Identify which cell holds the provided text, then report its [x, y] central coordinate. 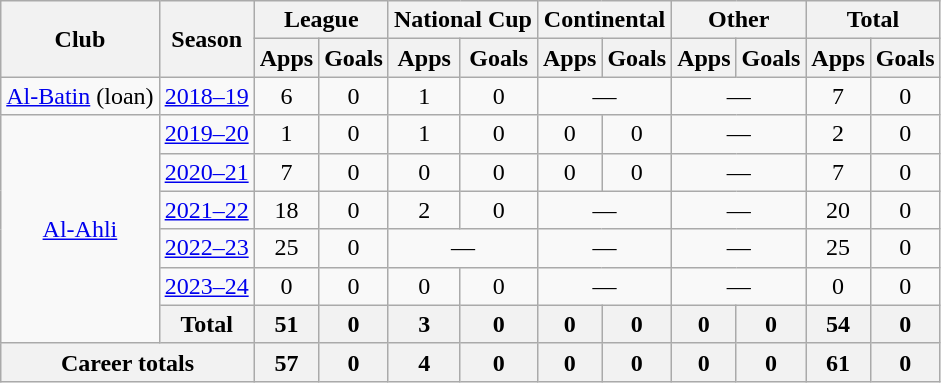
57 [286, 362]
2023–24 [206, 286]
Al-Batin (loan) [80, 96]
2021–22 [206, 210]
18 [286, 210]
Season [206, 39]
51 [286, 324]
2019–20 [206, 134]
20 [838, 210]
Al-Ahli [80, 229]
2022–23 [206, 248]
3 [424, 324]
4 [424, 362]
2020–21 [206, 172]
54 [838, 324]
6 [286, 96]
Other [739, 20]
Continental [604, 20]
Career totals [128, 362]
League [321, 20]
2018–19 [206, 96]
Club [80, 39]
National Cup [462, 20]
61 [838, 362]
